Identify which cell holds the provided text, then report its [X, Y] central coordinate. 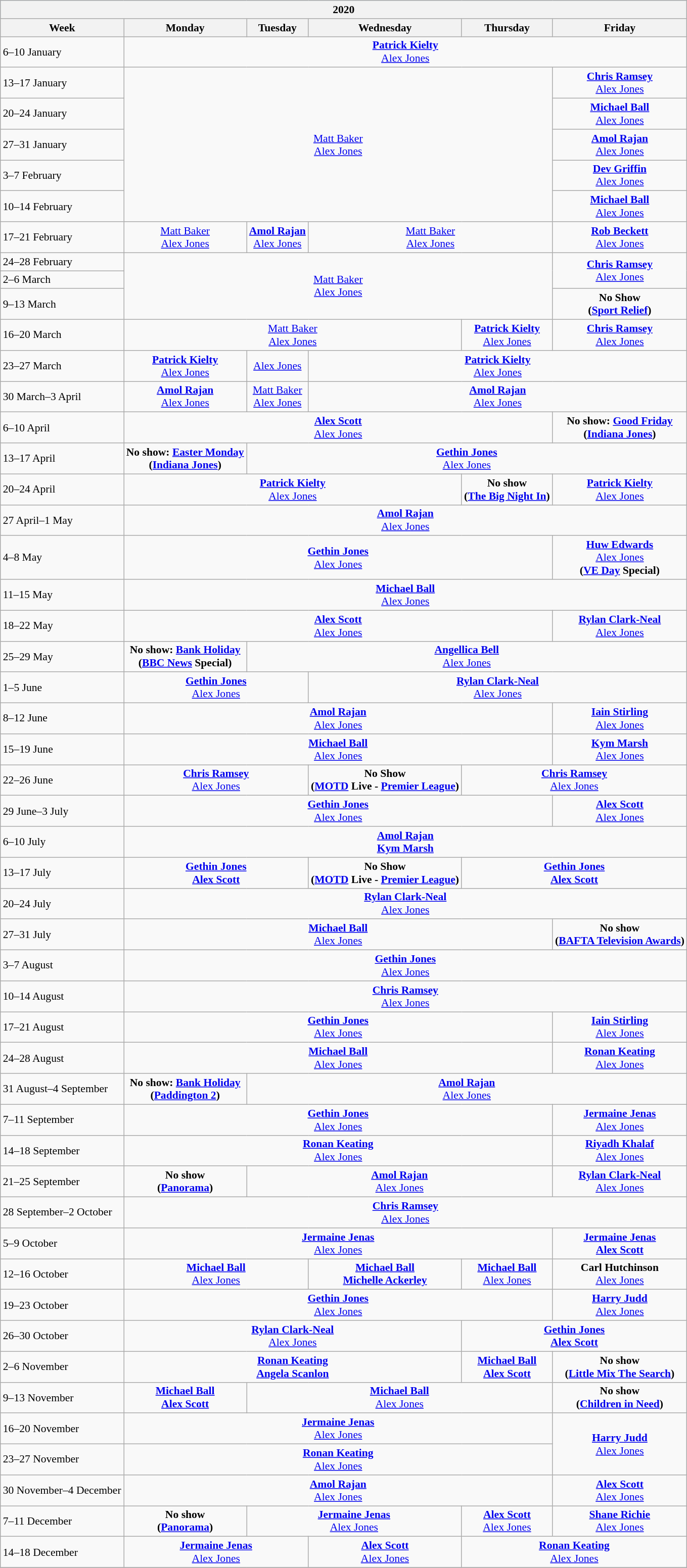
14–18 December [62, 1552]
16–20 November [62, 1429]
No show(The Big Night In) [507, 489]
2–6 March [62, 280]
2020 [344, 10]
13–17 July [62, 873]
16–20 March [62, 335]
No show: Bank Holiday(BBC News Special) [185, 657]
3–7 August [62, 966]
9–13 November [62, 1397]
Rob BeckettAlex Jones [620, 237]
Dev GriffinAlex Jones [620, 176]
22–26 June [62, 780]
17–21 February [62, 237]
28 September–2 October [62, 1212]
2–6 November [62, 1367]
15–19 June [62, 750]
29 June–3 July [62, 811]
Kym MarshAlex Jones [620, 750]
23–27 November [62, 1460]
5–9 October [62, 1244]
10–14 August [62, 996]
No Show(Sport Relief) [620, 304]
Carl HutchinsonAlex Jones [620, 1274]
No show: Good Friday(Indiana Jones) [620, 427]
Michael BallMichelle Ackerley [385, 1274]
Tuesday [278, 28]
23–27 March [62, 366]
7–11 December [62, 1522]
18–22 May [62, 625]
9–13 March [62, 304]
11–15 May [62, 595]
3–7 February [62, 176]
20–24 July [62, 903]
17–21 August [62, 1027]
Riyadh KhalafAlex Jones [620, 1151]
Jermaine JenasAlex Scott [620, 1244]
Huw EdwardsAlex Jones (VE Day Special) [620, 558]
6–10 July [62, 842]
13–17 January [62, 83]
19–23 October [62, 1305]
25–29 May [62, 657]
6–10 January [62, 52]
13–17 April [62, 459]
No show(Little Mix The Search) [620, 1367]
10–14 February [62, 206]
No show(BAFTA Television Awards) [620, 935]
Thursday [507, 28]
1–5 June [62, 688]
Shane RichieAlex Jones [620, 1522]
30 March–3 April [62, 397]
27–31 January [62, 144]
20–24 January [62, 114]
Monday [185, 28]
14–18 September [62, 1151]
No show(Children in Need) [620, 1397]
12–16 October [62, 1274]
No show: Easter Monday(Indiana Jones) [185, 459]
4–8 May [62, 558]
No show: Bank Holiday(Paddington 2) [185, 1089]
Week [62, 28]
Wednesday [385, 28]
Friday [620, 28]
Alex Jones [278, 366]
7–11 September [62, 1119]
27–31 July [62, 935]
27 April–1 May [62, 520]
Ronan KeatingAngela Scanlon [293, 1367]
31 August–4 September [62, 1089]
20–24 April [62, 489]
30 November–4 December [62, 1490]
21–25 September [62, 1182]
8–12 June [62, 718]
26–30 October [62, 1336]
24–28 August [62, 1058]
Amol RajanKym Marsh [405, 842]
6–10 April [62, 427]
24–28 February [62, 262]
Angellica BellAlex Jones [467, 657]
